Capture the cell that displays the provided text and extract its (X, Y) central coordinate. 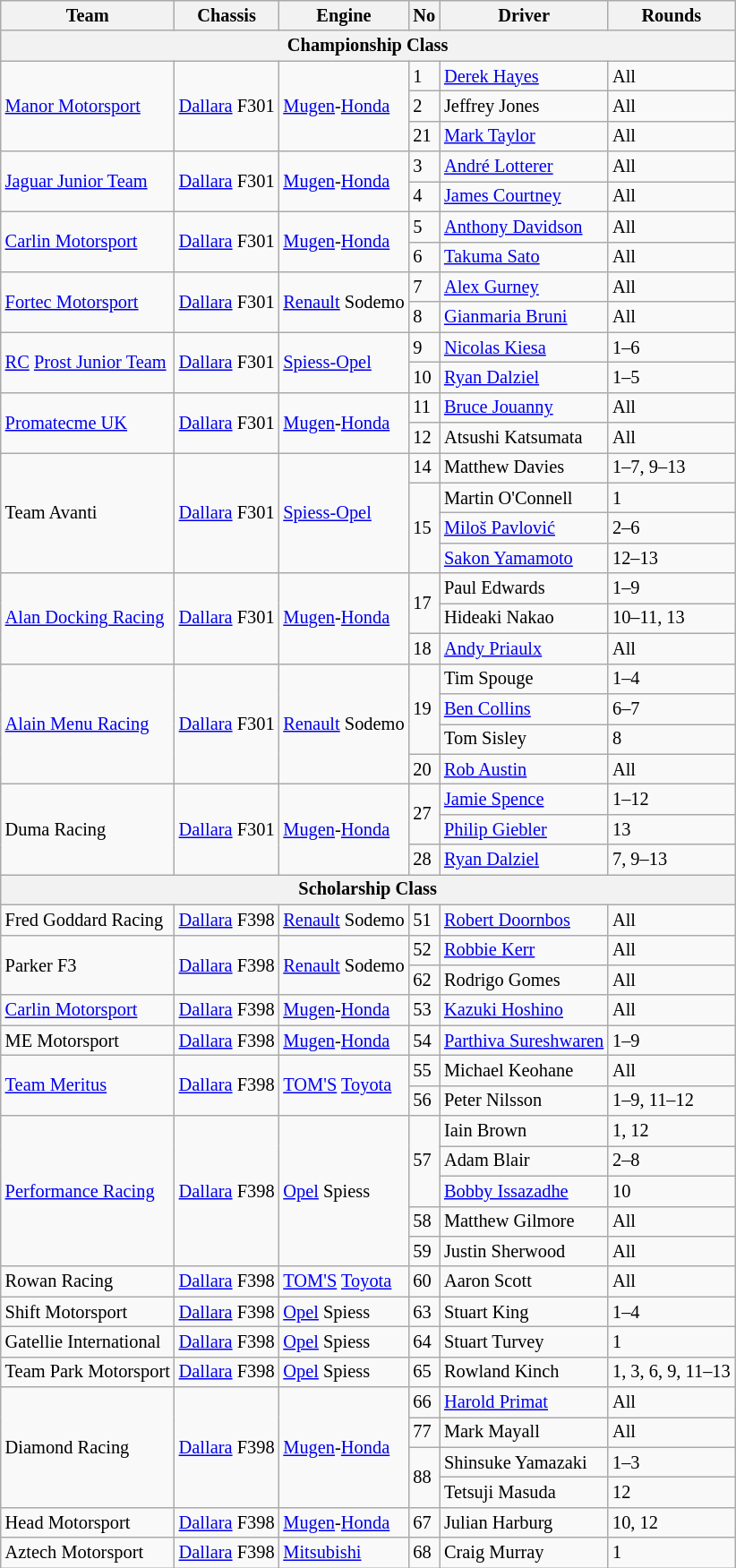
Rounds (672, 15)
54 (424, 1041)
Michael Keohane (524, 1070)
2 (424, 106)
Scholarship Class (368, 889)
6 (424, 257)
Championship Class (368, 46)
Miloš Pavlović (524, 527)
2–6 (672, 527)
Rowland Kinch (524, 1372)
No (424, 15)
9 (424, 347)
Takuma Sato (524, 257)
3 (424, 167)
Matthew Gilmore (524, 1221)
64 (424, 1341)
Sakon Yamamoto (524, 558)
6–7 (672, 708)
Bruce Jouanny (524, 407)
Duma Racing (88, 829)
Stuart King (524, 1312)
Robbie Kerr (524, 950)
Alex Gurney (524, 287)
Parthiva Sureshwaren (524, 1041)
Team Meritus (88, 1085)
Andy Priaulx (524, 648)
Peter Nilsson (524, 1101)
Promatecme UK (88, 423)
Driver (524, 15)
Head Motorsport (88, 1522)
Adam Blair (524, 1161)
Performance Racing (88, 1191)
15 (424, 528)
Paul Edwards (524, 588)
1–9, 11–12 (672, 1101)
Philip Giebler (524, 829)
68 (424, 1553)
10, 12 (672, 1522)
Rodrigo Gomes (524, 980)
1, 3, 6, 9, 11–13 (672, 1372)
Aztech Motorsport (88, 1553)
2–8 (672, 1161)
17 (424, 604)
Tim Spouge (524, 679)
52 (424, 950)
4 (424, 196)
Jamie Spence (524, 799)
27 (424, 813)
21 (424, 136)
1, 12 (672, 1131)
Shift Motorsport (88, 1312)
Team (88, 15)
Mark Mayall (524, 1432)
Derek Hayes (524, 76)
Alan Docking Racing (88, 618)
Team Avanti (88, 512)
1–5 (672, 377)
59 (424, 1251)
1–7, 9–13 (672, 467)
66 (424, 1402)
77 (424, 1432)
1–12 (672, 799)
51 (424, 920)
ME Motorsport (88, 1041)
Parker F3 (88, 965)
Aaron Scott (524, 1281)
Tetsuji Masuda (524, 1493)
Gatellie International (88, 1341)
Rowan Racing (88, 1281)
Fred Goddard Racing (88, 920)
Gianmaria Bruni (524, 317)
André Lotterer (524, 167)
Alain Menu Racing (88, 724)
Manor Motorsport (88, 106)
Chassis (227, 15)
Harold Primat (524, 1402)
Atsushi Katsumata (524, 438)
1–3 (672, 1462)
60 (424, 1281)
62 (424, 980)
Martin O'Connell (524, 498)
58 (424, 1221)
65 (424, 1372)
Justin Sherwood (524, 1251)
Mitsubishi (344, 1553)
Robert Doornbos (524, 920)
Matthew Davies (524, 467)
Julian Harburg (524, 1522)
56 (424, 1101)
Team Park Motorsport (88, 1372)
10–11, 13 (672, 618)
88 (424, 1478)
67 (424, 1522)
Rob Austin (524, 769)
Kazuki Hoshino (524, 1010)
Diamond Racing (88, 1447)
RC Prost Junior Team (88, 362)
Ben Collins (524, 708)
James Courtney (524, 196)
63 (424, 1312)
Jaguar Junior Team (88, 181)
19 (424, 709)
13 (672, 829)
7 (424, 287)
7, 9–13 (672, 860)
Iain Brown (524, 1131)
12–13 (672, 558)
Bobby Issazadhe (524, 1191)
Hideaki Nakao (524, 618)
Tom Sisley (524, 739)
57 (424, 1161)
11 (424, 407)
55 (424, 1070)
28 (424, 860)
Fortec Motorsport (88, 301)
Nicolas Kiesa (524, 347)
Jeffrey Jones (524, 106)
53 (424, 1010)
14 (424, 467)
Anthony Davidson (524, 227)
Stuart Turvey (524, 1341)
5 (424, 227)
Mark Taylor (524, 136)
20 (424, 769)
Shinsuke Yamazaki (524, 1462)
Engine (344, 15)
18 (424, 648)
1–6 (672, 347)
Craig Murray (524, 1553)
